Search for the cell housing the specified text and yield its (x, y) center coordinate. 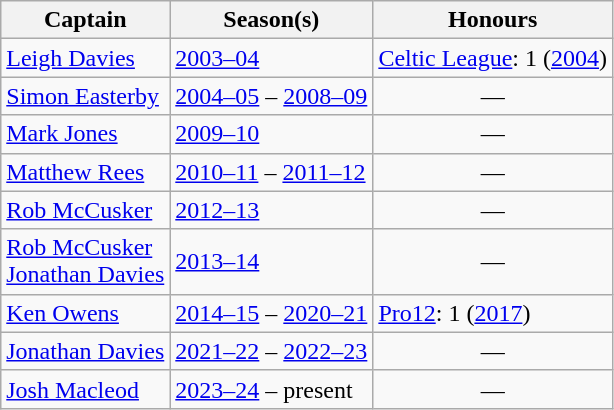
Rob McCusker (86, 210)
Matthew Rees (86, 172)
Josh Macleod (86, 389)
2013–14 (272, 262)
Pro12: 1 (2017) (493, 313)
2014–15 – 2020–21 (272, 313)
Rob McCuskerJonathan Davies (86, 262)
2004–05 – 2008–09 (272, 96)
Mark Jones (86, 134)
Season(s) (272, 20)
2003–04 (272, 58)
2021–22 – 2022–23 (272, 351)
Celtic League: 1 (2004) (493, 58)
Simon Easterby (86, 96)
Honours (493, 20)
Captain (86, 20)
2012–13 (272, 210)
Jonathan Davies (86, 351)
Leigh Davies (86, 58)
2010–11 – 2011–12 (272, 172)
Ken Owens (86, 313)
2023–24 – present (272, 389)
2009–10 (272, 134)
